From the cell containing the given text, extract its center point as (X, Y) coordinate. 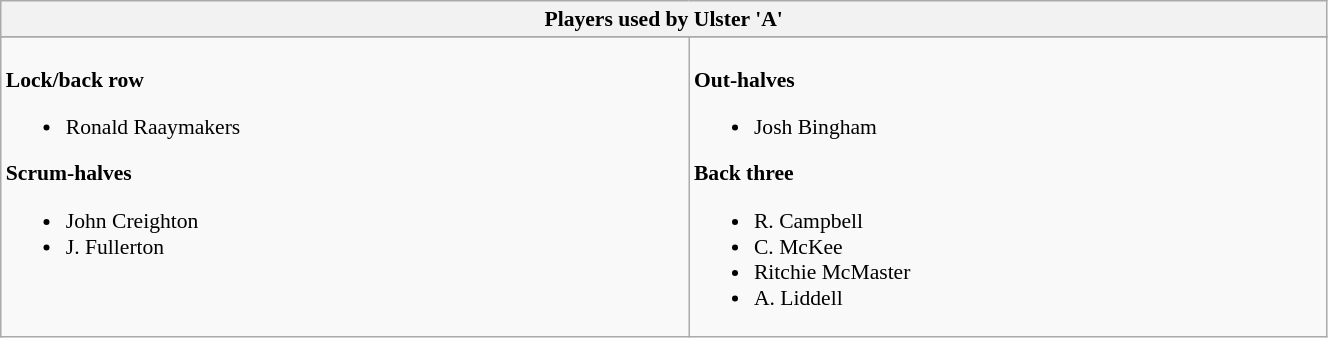
Out-halves Josh BinghamBack three R. Campbell C. McKee Ritchie McMaster A. Liddell (1008, 187)
Lock/back row Ronald RaaymakersScrum-halves John Creighton J. Fullerton (345, 187)
Players used by Ulster 'A' (664, 19)
